Scan for the cell matching the given text and deliver its (X, Y) coordinate at center. 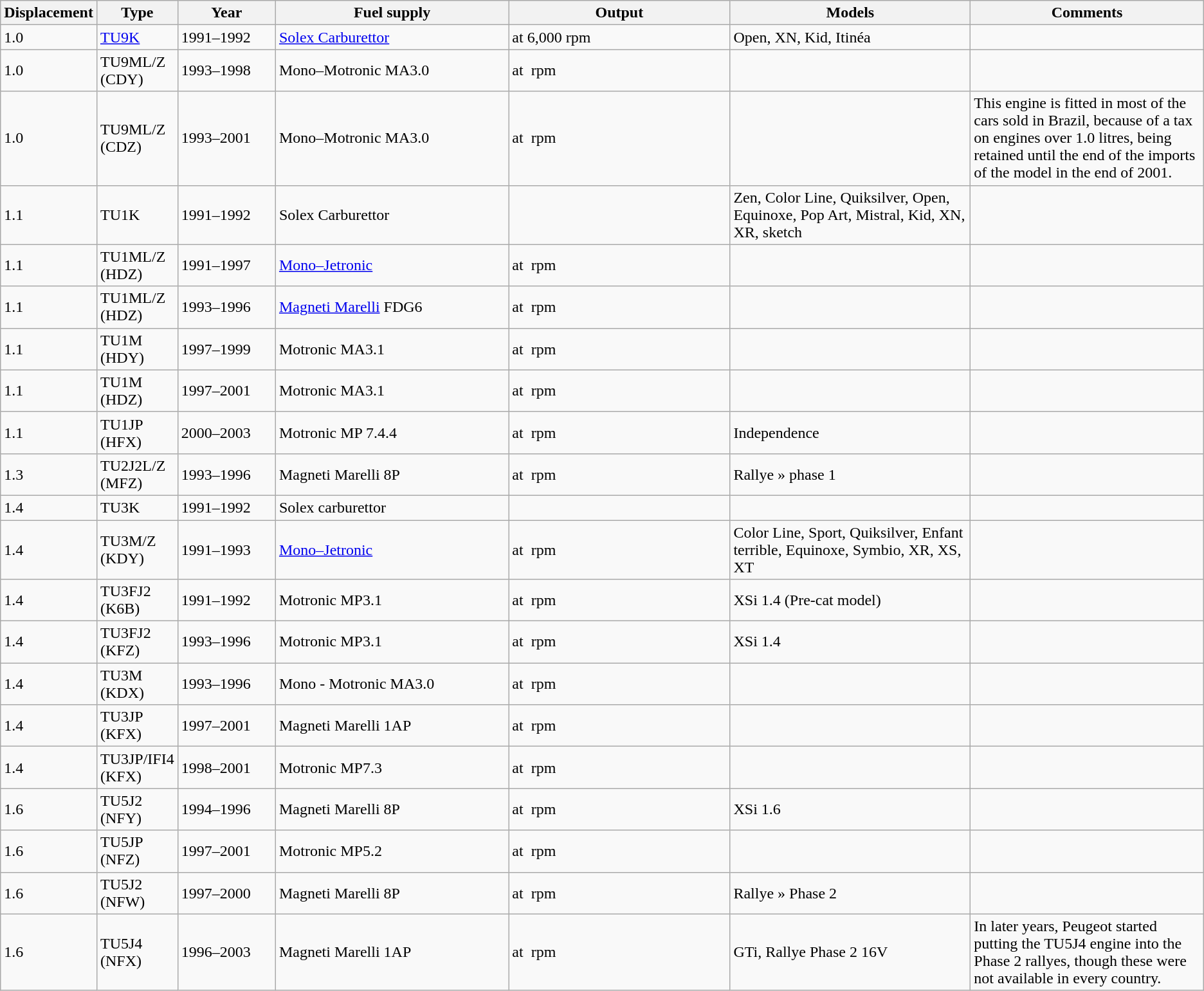
TU5J2 (NFY) (137, 809)
Comments (1087, 13)
TU3K (137, 507)
Output (619, 13)
TU3M (KDX) (137, 684)
Year (226, 13)
TU3FJ2 (KFZ) (137, 642)
2000–2003 (226, 432)
TU5J2 (NFW) (137, 893)
Rallye » Phase 2 (850, 893)
Independence (850, 432)
1998–2001 (226, 768)
Color Line, Sport, Quiksilver, Enfant terrible, Equinoxe, Symbio, XR, XS, XT (850, 549)
Fuel supply (392, 13)
1994–1996 (226, 809)
Displacement (49, 13)
Open, XN, Kid, Itinéa (850, 37)
TU1K (137, 215)
Solex carburettor (392, 507)
1997–2000 (226, 893)
TU3FJ2 (K6B) (137, 601)
Motronic MP 7.4.4 (392, 432)
Models (850, 13)
1997–1999 (226, 349)
TU3M/Z (KDY) (137, 549)
1993–1998 (226, 71)
TU1JP (HFX) (137, 432)
GTi, Rallye Phase 2 16V (850, 952)
TU3JP (KFX) (137, 725)
XSi 1.4 (Pre-cat model) (850, 601)
TU5JP (NFZ) (137, 851)
TU9ML/Z (CDY) (137, 71)
XSi 1.4 (850, 642)
1996–2003 (226, 952)
TU9K (137, 37)
TU5J4 (NFX) (137, 952)
TU2J2L/Z (MFZ) (137, 475)
1.3 (49, 475)
TU9ML/Z (CDZ) (137, 138)
1991–1993 (226, 549)
1993–2001 (226, 138)
In later years, Peugeot started putting the TU5J4 engine into the Phase 2 rallyes, though these were not available in every country. (1087, 952)
Motronic MP5.2 (392, 851)
XSi 1.6 (850, 809)
Type (137, 13)
at 6,000 rpm (619, 37)
Motronic MP7.3 (392, 768)
1991–1997 (226, 265)
Rallye » phase 1 (850, 475)
Mono - Motronic MA3.0 (392, 684)
TU1M (HDY) (137, 349)
TU1M (HDZ) (137, 391)
TU3JP/IFI4 (KFX) (137, 768)
Magneti Marelli FDG6 (392, 307)
Zen, Color Line, Quiksilver, Open, Equinoxe, Pop Art, Mistral, Kid, XN, XR, sketch (850, 215)
